Scan for the cell matching the given text and deliver its (X, Y) coordinate at center. 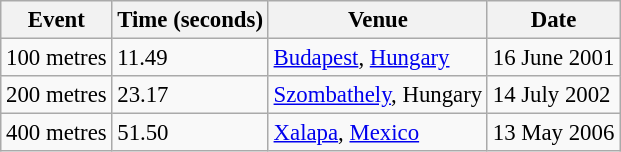
13 May 2006 (553, 133)
Budapest, Hungary (378, 58)
Time (seconds) (190, 20)
Event (56, 20)
Xalapa, Mexico (378, 133)
Venue (378, 20)
400 metres (56, 133)
23.17 (190, 95)
11.49 (190, 58)
100 metres (56, 58)
Date (553, 20)
51.50 (190, 133)
200 metres (56, 95)
Szombathely, Hungary (378, 95)
14 July 2002 (553, 95)
16 June 2001 (553, 58)
